Scan for the cell matching the given text and deliver its (x, y) coordinate at center. 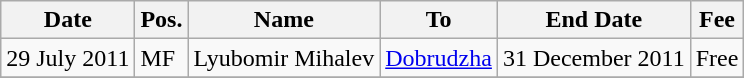
Free (717, 58)
31 December 2011 (594, 58)
Name (284, 20)
To (439, 20)
Pos. (162, 20)
MF (162, 58)
Dobrudzha (439, 58)
Lyubomir Mihalev (284, 58)
29 July 2011 (68, 58)
Date (68, 20)
Fee (717, 20)
End Date (594, 20)
